For the text-containing cell, return its midpoint in (x, y) coordinate format. 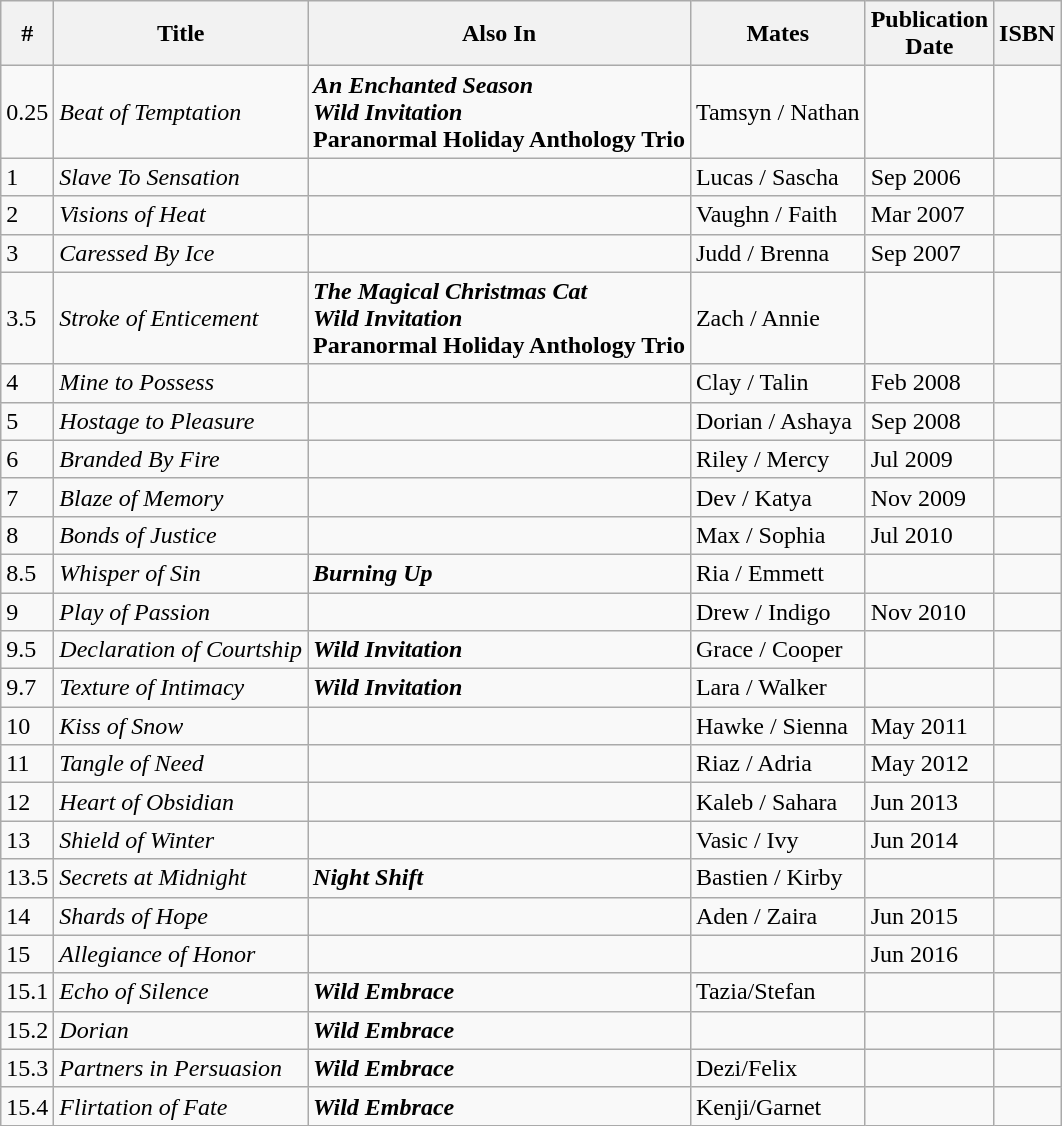
Riaz / Adria (778, 764)
Partners in Persuasion (181, 1068)
15.2 (28, 1030)
Declaration of Courtship (181, 650)
May 2011 (929, 726)
Dorian (181, 1030)
Stroke of Enticement (181, 318)
Dorian / Ashaya (778, 421)
Clay / Talin (778, 383)
# (28, 34)
Vaughn / Faith (778, 215)
Heart of Obsidian (181, 802)
Jul 2009 (929, 459)
9 (28, 611)
Kaleb / Sahara (778, 802)
Also In (500, 34)
11 (28, 764)
Jun 2015 (929, 916)
Mine to Possess (181, 383)
May 2012 (929, 764)
Echo of Silence (181, 992)
Feb 2008 (929, 383)
Jul 2010 (929, 535)
15.3 (28, 1068)
An Enchanted SeasonWild InvitationParanormal Holiday Anthology Trio (500, 112)
Riley / Mercy (778, 459)
Ria / Emmett (778, 573)
Max / Sophia (778, 535)
Vasic / Ivy (778, 840)
Bastien / Kirby (778, 878)
Grace / Cooper (778, 650)
Slave To Sensation (181, 177)
PublicationDate (929, 34)
Sep 2008 (929, 421)
Lucas / Sascha (778, 177)
Night Shift (500, 878)
The Magical Christmas CatWild InvitationParanormal Holiday Anthology Trio (500, 318)
Title (181, 34)
Branded By Fire (181, 459)
Bonds of Justice (181, 535)
3.5 (28, 318)
Caressed By Ice (181, 253)
Jun 2013 (929, 802)
Mates (778, 34)
Hawke / Sienna (778, 726)
Allegiance of Honor (181, 954)
Flirtation of Fate (181, 1106)
15.1 (28, 992)
Dezi/Felix (778, 1068)
Dev / Katya (778, 497)
9.5 (28, 650)
1 (28, 177)
Tazia/Stefan (778, 992)
Jun 2014 (929, 840)
Kenji/Garnet (778, 1106)
Texture of Intimacy (181, 688)
Beat of Temptation (181, 112)
Nov 2010 (929, 611)
Sep 2007 (929, 253)
Jun 2016 (929, 954)
Mar 2007 (929, 215)
Secrets at Midnight (181, 878)
9.7 (28, 688)
10 (28, 726)
15 (28, 954)
15.4 (28, 1106)
4 (28, 383)
6 (28, 459)
Aden / Zaira (778, 916)
Tangle of Need (181, 764)
Hostage to Pleasure (181, 421)
ISBN (1028, 34)
Judd / Brenna (778, 253)
Drew / Indigo (778, 611)
8.5 (28, 573)
Visions of Heat (181, 215)
Zach / Annie (778, 318)
Play of Passion (181, 611)
13 (28, 840)
Blaze of Memory (181, 497)
3 (28, 253)
Shield of Winter (181, 840)
2 (28, 215)
Burning Up (500, 573)
14 (28, 916)
5 (28, 421)
Tamsyn / Nathan (778, 112)
Shards of Hope (181, 916)
8 (28, 535)
Lara / Walker (778, 688)
Kiss of Snow (181, 726)
Whisper of Sin (181, 573)
0.25 (28, 112)
Nov 2009 (929, 497)
7 (28, 497)
13.5 (28, 878)
Sep 2006 (929, 177)
12 (28, 802)
